Search for the cell housing the specified text and yield its [X, Y] center coordinate. 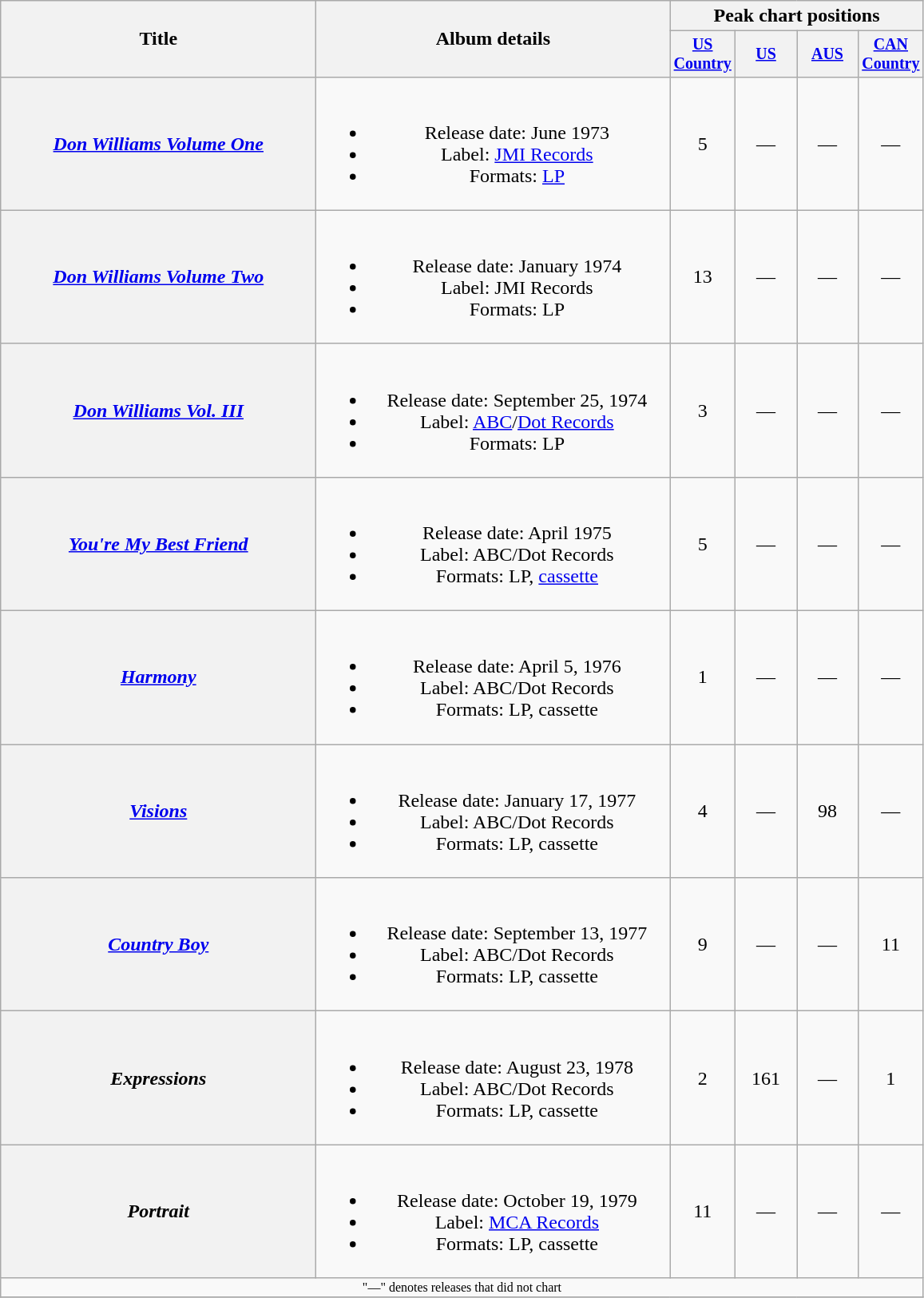
You're My Best Friend [158, 543]
AUS [827, 54]
Don Williams Volume Two [158, 276]
4 [703, 812]
Peak chart positions [797, 16]
Release date: January 1974Label: JMI RecordsFormats: LP [494, 276]
13 [703, 276]
Release date: October 19, 1979Label: MCA RecordsFormats: LP, cassette [494, 1211]
3 [703, 411]
9 [703, 944]
Release date: August 23, 1978Label: ABC/Dot RecordsFormats: LP, cassette [494, 1078]
Portrait [158, 1211]
Release date: April 5, 1976Label: ABC/Dot RecordsFormats: LP, cassette [494, 677]
Release date: September 13, 1977Label: ABC/Dot RecordsFormats: LP, cassette [494, 944]
Don Williams Vol. III [158, 411]
Harmony [158, 677]
"—" denotes releases that did not chart [462, 1288]
Don Williams Volume One [158, 144]
CAN Country [890, 54]
Expressions [158, 1078]
Album details [494, 39]
98 [827, 812]
Country Boy [158, 944]
Release date: January 17, 1977Label: ABC/Dot RecordsFormats: LP, cassette [494, 812]
Title [158, 39]
US [767, 54]
Release date: April 1975Label: ABC/Dot RecordsFormats: LP, cassette [494, 543]
161 [767, 1078]
Visions [158, 812]
Release date: September 25, 1974Label: ABC/Dot RecordsFormats: LP [494, 411]
2 [703, 1078]
Release date: June 1973Label: JMI RecordsFormats: LP [494, 144]
US Country [703, 54]
